Find where the given text appears and provide that cell's center as [x, y] coordinate. 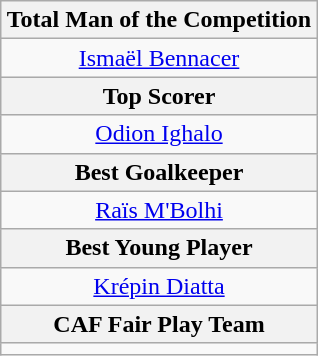
Best Goalkeeper [159, 172]
Odion Ighalo [159, 134]
Raïs M'Bolhi [159, 210]
Top Scorer [159, 96]
CAF Fair Play Team [159, 324]
Best Young Player [159, 248]
Krépin Diatta [159, 286]
Ismaël Bennacer [159, 58]
Total Man of the Competition [159, 20]
